Provide the (x, y) coordinate of the cell's center where the given text is located.  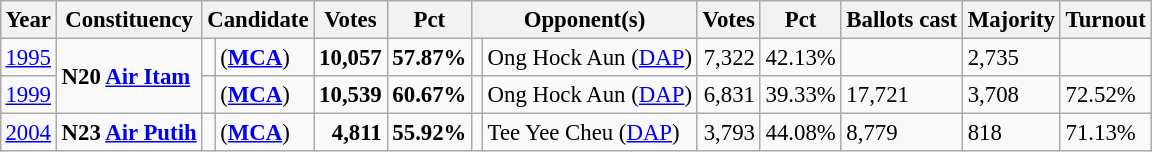
Tee Yee Cheu (DAP) (590, 133)
2,735 (1011, 57)
60.67% (430, 95)
Majority (1011, 20)
Year (28, 20)
3,793 (728, 133)
55.92% (430, 133)
17,721 (902, 95)
3,708 (1011, 95)
Opponent(s) (585, 20)
7,322 (728, 57)
57.87% (430, 57)
818 (1011, 133)
Ballots cast (902, 20)
Candidate (258, 20)
4,811 (350, 133)
1999 (28, 95)
39.33% (800, 95)
10,539 (350, 95)
10,057 (350, 57)
1995 (28, 57)
42.13% (800, 57)
N20 Air Itam (129, 76)
72.52% (1106, 95)
Constituency (129, 20)
71.13% (1106, 133)
2004 (28, 133)
44.08% (800, 133)
8,779 (902, 133)
6,831 (728, 95)
N23 Air Putih (129, 133)
Turnout (1106, 20)
